Extract the (X, Y) coordinate from the center of the cell holding the provided text.  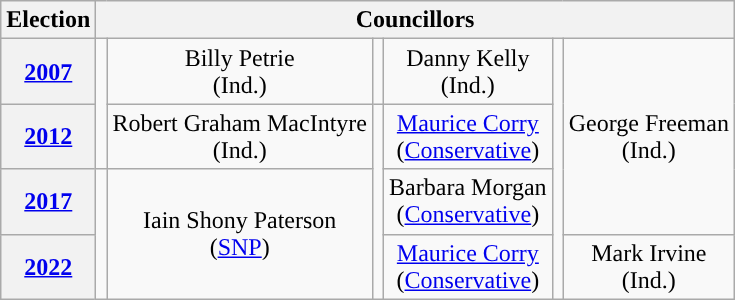
2007 (48, 72)
Danny Kelly(Ind.) (468, 72)
Councillors (416, 20)
Mark Irvine(Ind.) (648, 266)
Iain Shony Paterson(SNP) (240, 234)
Election (48, 20)
2012 (48, 136)
2017 (48, 202)
Robert Graham MacIntyre(Ind.) (240, 136)
2022 (48, 266)
Barbara Morgan(Conservative) (468, 202)
George Freeman(Ind.) (648, 136)
Billy Petrie(Ind.) (240, 72)
